Locate the cell with the specified text and output its (X, Y) center coordinate. 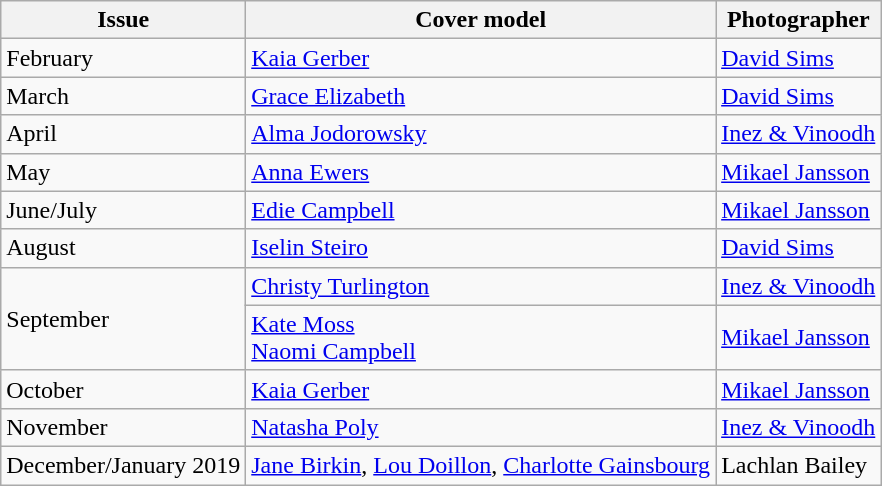
Edie Campbell (481, 210)
Jane Birkin, Lou Doillon, Charlotte Gainsbourg (481, 465)
September (124, 318)
February (124, 58)
April (124, 134)
October (124, 389)
Christy Turlington (481, 286)
Cover model (481, 20)
November (124, 427)
Alma Jodorowsky (481, 134)
May (124, 172)
Natasha Poly (481, 427)
Grace Elizabeth (481, 96)
Kate MossNaomi Campbell (481, 338)
June/July (124, 210)
Iselin Steiro (481, 248)
March (124, 96)
August (124, 248)
Lachlan Bailey (798, 465)
Anna Ewers (481, 172)
Issue (124, 20)
Photographer (798, 20)
December/January 2019 (124, 465)
